Search for the cell housing the specified text and yield its [x, y] center coordinate. 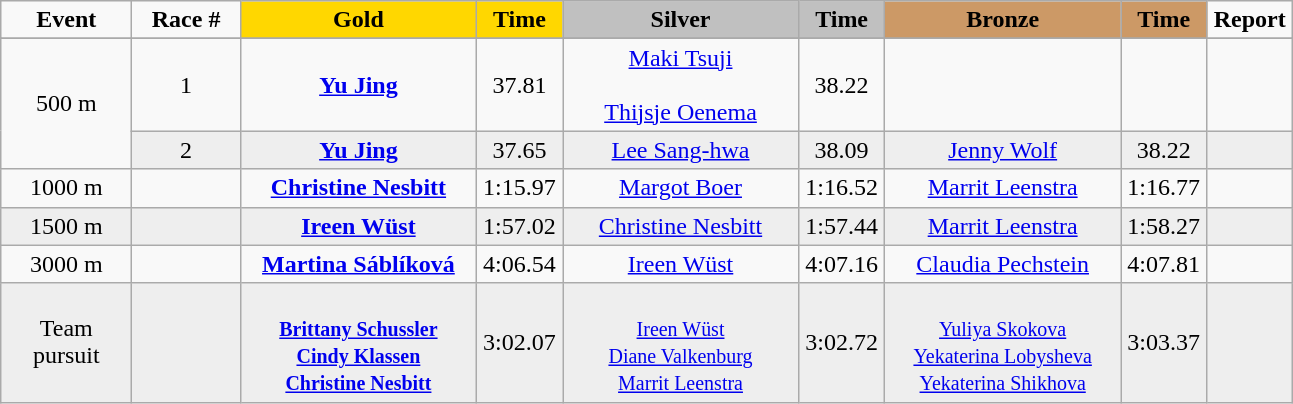
Lee Sang-hwa [680, 150]
Jenny Wolf [1003, 150]
Maki TsujiThijsje Oenema [680, 85]
3:02.07 [519, 342]
Race # [186, 20]
Report [1250, 20]
4:07.81 [1164, 264]
Team pursuit [66, 342]
Margot Boer [680, 188]
37.81 [519, 85]
Bronze [1003, 20]
Event [66, 20]
1:16.77 [1164, 188]
Claudia Pechstein [1003, 264]
500 m [66, 104]
37.65 [519, 150]
1500 m [66, 226]
3:03.37 [1164, 342]
1:16.52 [842, 188]
Ireen WüstDiane ValkenburgMarrit Leenstra [680, 342]
Brittany SchusslerCindy KlassenChristine Nesbitt [358, 342]
Martina Sáblíková [358, 264]
Silver [680, 20]
Gold [358, 20]
4:07.16 [842, 264]
1:57.44 [842, 226]
1:57.02 [519, 226]
1000 m [66, 188]
Yuliya SkokovaYekaterina LobyshevaYekaterina Shikhova [1003, 342]
3000 m [66, 264]
4:06.54 [519, 264]
2 [186, 150]
3:02.72 [842, 342]
1:58.27 [1164, 226]
1:15.97 [519, 188]
38.09 [842, 150]
1 [186, 85]
